For the text-containing cell, return its midpoint in [x, y] coordinate format. 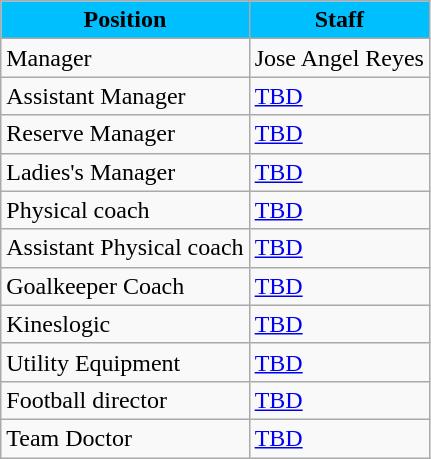
Goalkeeper Coach [125, 286]
Assistant Physical coach [125, 248]
Kineslogic [125, 324]
Football director [125, 400]
Jose Angel Reyes [339, 58]
Reserve Manager [125, 134]
Position [125, 20]
Manager [125, 58]
Utility Equipment [125, 362]
Assistant Manager [125, 96]
Staff [339, 20]
Team Doctor [125, 438]
Ladies's Manager [125, 172]
Physical coach [125, 210]
